Return [x, y] of the center of cell containing provided text 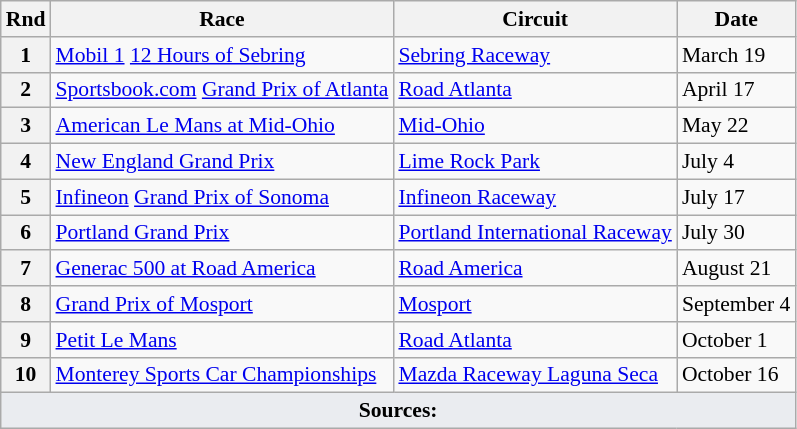
July 17 [736, 197]
Portland International Raceway [534, 233]
Mazda Raceway Laguna Seca [534, 375]
Race [222, 19]
July 30 [736, 233]
5 [26, 197]
Petit Le Mans [222, 340]
1 [26, 55]
Portland Grand Prix [222, 233]
Sebring Raceway [534, 55]
Rnd [26, 19]
July 4 [736, 162]
Grand Prix of Mosport [222, 304]
9 [26, 340]
Sportsbook.com Grand Prix of Atlanta [222, 90]
May 22 [736, 126]
6 [26, 233]
September 4 [736, 304]
3 [26, 126]
American Le Mans at Mid-Ohio [222, 126]
October 16 [736, 375]
Road America [534, 269]
10 [26, 375]
Mobil 1 12 Hours of Sebring [222, 55]
August 21 [736, 269]
Generac 500 at Road America [222, 269]
2 [26, 90]
Infineon Grand Prix of Sonoma [222, 197]
Infineon Raceway [534, 197]
March 19 [736, 55]
Date [736, 19]
October 1 [736, 340]
Monterey Sports Car Championships [222, 375]
Mosport [534, 304]
Lime Rock Park [534, 162]
Sources: [398, 411]
New England Grand Prix [222, 162]
7 [26, 269]
April 17 [736, 90]
Circuit [534, 19]
8 [26, 304]
4 [26, 162]
Mid-Ohio [534, 126]
